Provide the (x, y) coordinate of the cell's center where the given text is located.  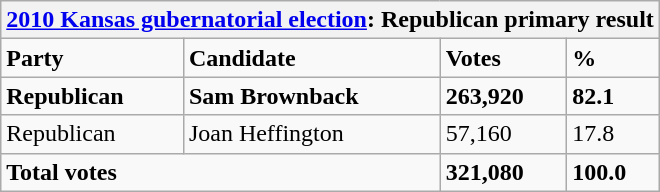
2010 Kansas gubernatorial election: Republican primary result (330, 20)
Candidate (312, 58)
Sam Brownback (312, 96)
Total votes (220, 172)
82.1 (614, 96)
% (614, 58)
57,160 (504, 134)
100.0 (614, 172)
263,920 (504, 96)
Votes (504, 58)
321,080 (504, 172)
Party (92, 58)
Joan Heffington (312, 134)
17.8 (614, 134)
